Determine the [X, Y] coordinate at the center of the cell enclosing the given text.  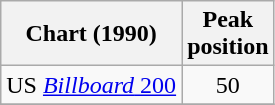
50 [228, 85]
US Billboard 200 [92, 85]
Chart (1990) [92, 34]
Peakposition [228, 34]
